For the text-containing cell, return its midpoint in [X, Y] coordinate format. 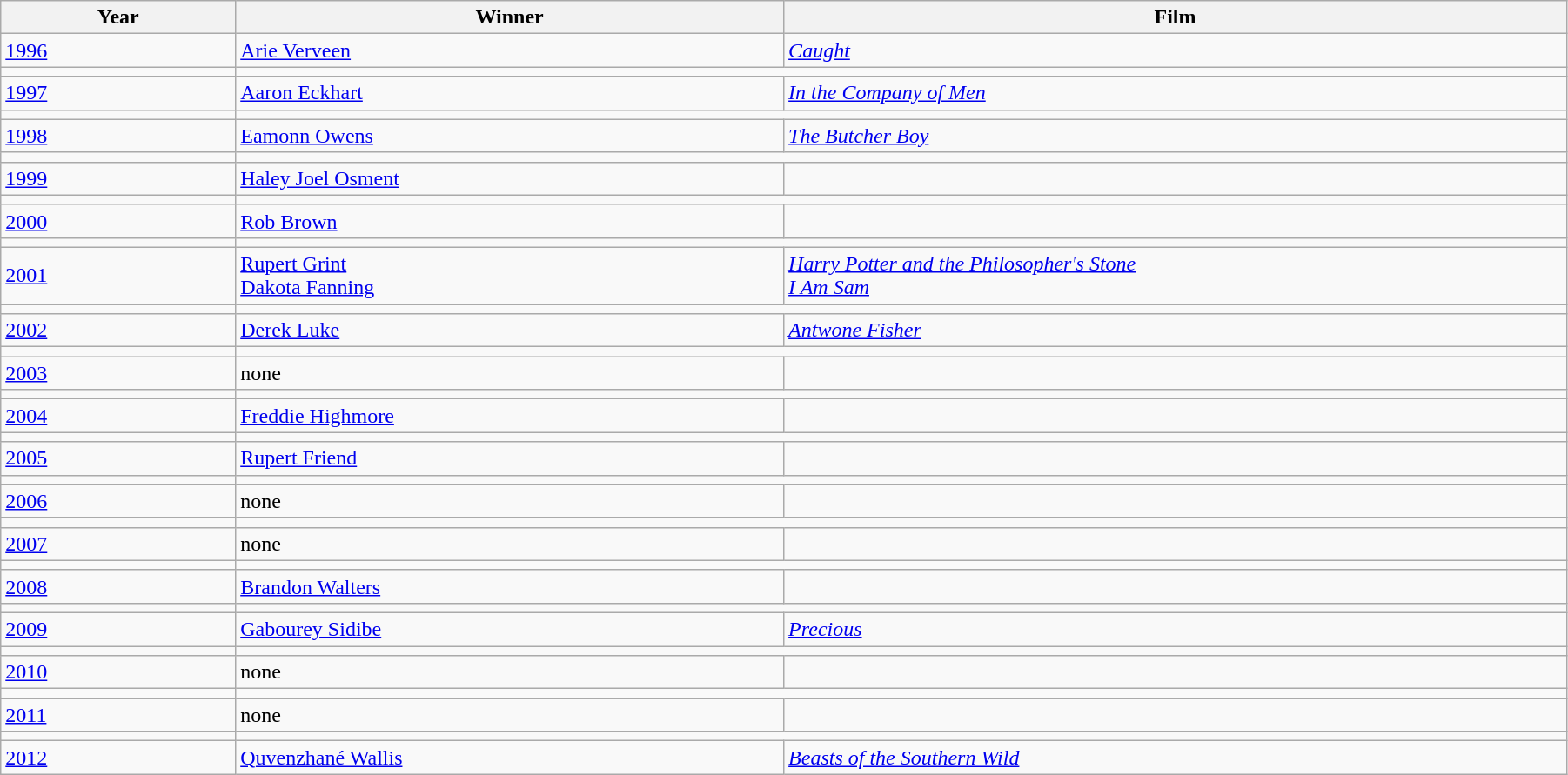
2006 [118, 501]
Eamonn Owens [510, 136]
2001 [118, 275]
The Butcher Boy [1176, 136]
2009 [118, 629]
Arie Verveen [510, 50]
Brandon Walters [510, 586]
2007 [118, 544]
Antwone Fisher [1176, 331]
2002 [118, 331]
2012 [118, 758]
2005 [118, 458]
Gabourey Sidibe [510, 629]
Year [118, 17]
In the Company of Men [1176, 93]
Rupert GrintDakota Fanning [510, 275]
Precious [1176, 629]
Derek Luke [510, 331]
2003 [118, 373]
Aaron Eckhart [510, 93]
Caught [1176, 50]
Winner [510, 17]
Haley Joel Osment [510, 178]
2000 [118, 221]
2011 [118, 715]
Beasts of the Southern Wild [1176, 758]
1997 [118, 93]
2010 [118, 672]
Quvenzhané Wallis [510, 758]
2004 [118, 416]
Rupert Friend [510, 458]
Freddie Highmore [510, 416]
1999 [118, 178]
Film [1176, 17]
1998 [118, 136]
Rob Brown [510, 221]
1996 [118, 50]
Harry Potter and the Philosopher's StoneI Am Sam [1176, 275]
2008 [118, 586]
